Find where the given text appears and provide that cell's center as (x, y) coordinate. 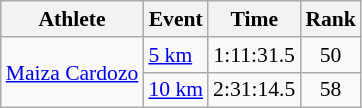
Time (254, 19)
50 (330, 55)
Athlete (72, 19)
Rank (330, 19)
5 km (176, 55)
2:31:14.5 (254, 90)
Maiza Cardozo (72, 72)
Event (176, 19)
58 (330, 90)
10 km (176, 90)
1:11:31.5 (254, 55)
